Determine the (X, Y) coordinate at the center of the cell enclosing the given text.  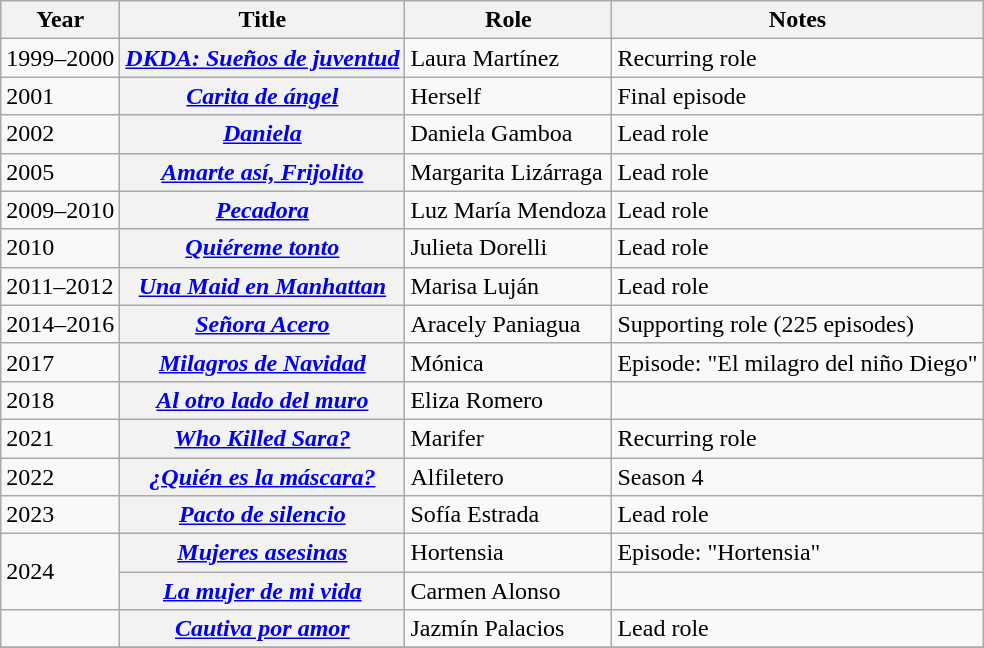
Hortensia (508, 553)
2011–2012 (60, 286)
Mujeres asesinas (262, 553)
Señora Acero (262, 324)
Role (508, 20)
Carmen Alonso (508, 591)
2021 (60, 438)
2001 (60, 96)
Pacto de silencio (262, 515)
Eliza Romero (508, 400)
Sofía Estrada (508, 515)
Year (60, 20)
Marifer (508, 438)
Episode: "Hortensia" (798, 553)
2005 (60, 172)
Quiéreme tonto (262, 248)
Daniela (262, 134)
Una Maid en Manhattan (262, 286)
Episode: "El milagro del niño Diego" (798, 362)
2017 (60, 362)
2009–2010 (60, 210)
2023 (60, 515)
Aracely Paniagua (508, 324)
2018 (60, 400)
Al otro lado del muro (262, 400)
2022 (60, 477)
Final episode (798, 96)
Mónica (508, 362)
Amarte así, Frijolito (262, 172)
Supporting role (225 episodes) (798, 324)
DKDA: Sueños de juventud (262, 58)
Margarita Lizárraga (508, 172)
La mujer de mi vida (262, 591)
¿Quién es la máscara? (262, 477)
Marisa Luján (508, 286)
Carita de ángel (262, 96)
Cautiva por amor (262, 629)
Julieta Dorelli (508, 248)
Luz María Mendoza (508, 210)
Pecadora (262, 210)
Season 4 (798, 477)
Alfiletero (508, 477)
2014–2016 (60, 324)
Jazmín Palacios (508, 629)
Laura Martínez (508, 58)
Herself (508, 96)
2024 (60, 572)
Daniela Gamboa (508, 134)
Notes (798, 20)
2002 (60, 134)
2010 (60, 248)
Who Killed Sara? (262, 438)
1999–2000 (60, 58)
Title (262, 20)
Milagros de Navidad (262, 362)
